Locate the cell with the specified text and output its [x, y] center coordinate. 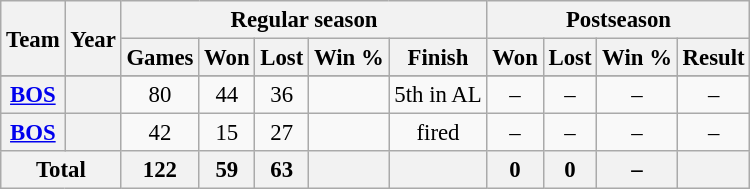
44 [227, 95]
15 [227, 133]
Games [160, 58]
122 [160, 170]
27 [282, 133]
Postseason [618, 20]
Finish [438, 58]
80 [160, 95]
36 [282, 95]
59 [227, 170]
Total [61, 170]
42 [160, 133]
Result [714, 58]
Regular season [304, 20]
63 [282, 170]
5th in AL [438, 95]
fired [438, 133]
Team [33, 38]
Year [93, 38]
